For the text-containing cell, return its midpoint in [X, Y] coordinate format. 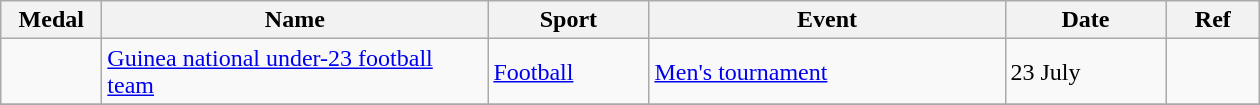
Name [295, 20]
Men's tournament [827, 72]
Ref [1213, 20]
Sport [568, 20]
Date [1086, 20]
Medal [52, 20]
Guinea national under-23 football team [295, 72]
23 July [1086, 72]
Event [827, 20]
Football [568, 72]
